Identify which cell holds the provided text, then report its (X, Y) central coordinate. 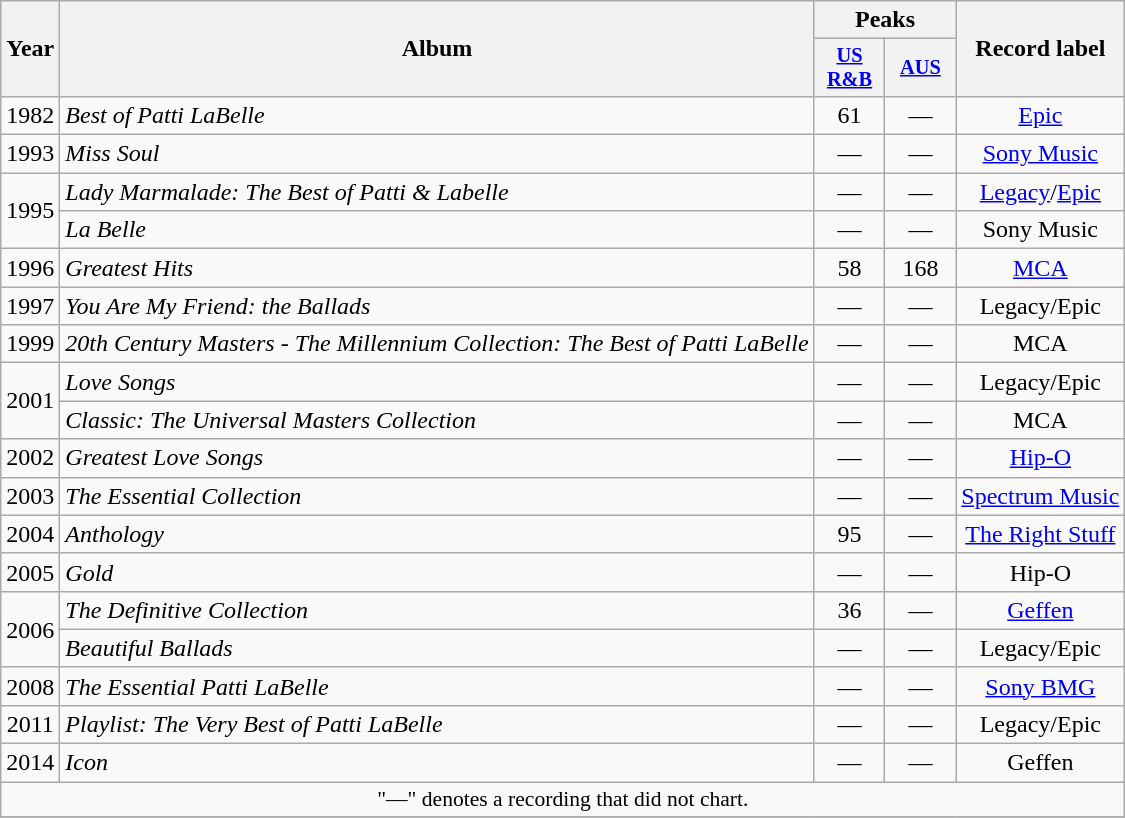
58 (850, 268)
168 (920, 268)
2003 (30, 496)
2004 (30, 534)
USR&B (850, 68)
Miss Soul (437, 154)
Album (437, 49)
Best of Patti LaBelle (437, 115)
Icon (437, 763)
1996 (30, 268)
1999 (30, 344)
2008 (30, 686)
20th Century Masters - The Millennium Collection: The Best of Patti LaBelle (437, 344)
AUS (920, 68)
Epic (1040, 115)
The Definitive Collection (437, 610)
1997 (30, 306)
2014 (30, 763)
Sony BMG (1040, 686)
2011 (30, 724)
The Essential Patti LaBelle (437, 686)
Greatest Love Songs (437, 458)
Greatest Hits (437, 268)
"—" denotes a recording that did not chart. (563, 800)
95 (850, 534)
2005 (30, 572)
2002 (30, 458)
1993 (30, 154)
1982 (30, 115)
2001 (30, 401)
Love Songs (437, 382)
La Belle (437, 230)
The Right Stuff (1040, 534)
Gold (437, 572)
Classic: The Universal Masters Collection (437, 420)
1995 (30, 211)
Playlist: The Very Best of Patti LaBelle (437, 724)
Record label (1040, 49)
36 (850, 610)
Anthology (437, 534)
Spectrum Music (1040, 496)
2006 (30, 629)
Peaks (885, 20)
Year (30, 49)
Lady Marmalade: The Best of Patti & Labelle (437, 192)
The Essential Collection (437, 496)
61 (850, 115)
Beautiful Ballads (437, 648)
You Are My Friend: the Ballads (437, 306)
